Provide the (x, y) coordinate of the cell's center where the given text is located.  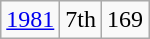
1981 (30, 20)
7th (81, 20)
169 (126, 20)
